Identify which cell holds the provided text, then report its (x, y) central coordinate. 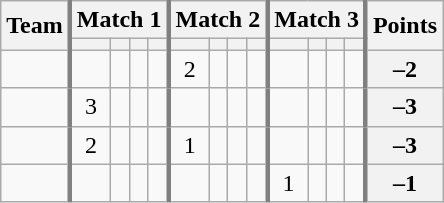
Points (404, 26)
3 (90, 107)
Team (36, 26)
–2 (404, 69)
–1 (404, 183)
Match 3 (316, 20)
Match 2 (218, 20)
Match 1 (120, 20)
